Locate the cell with the specified text and output its (x, y) center coordinate. 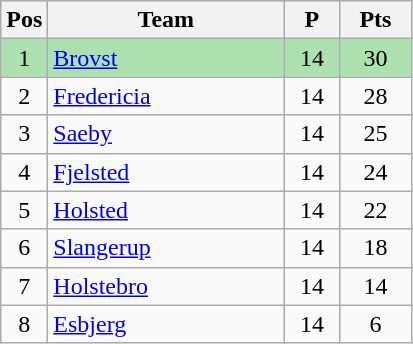
28 (376, 96)
Pts (376, 20)
18 (376, 248)
Pos (24, 20)
22 (376, 210)
Holstebro (166, 286)
P (312, 20)
8 (24, 324)
3 (24, 134)
30 (376, 58)
Slangerup (166, 248)
Fredericia (166, 96)
Holsted (166, 210)
1 (24, 58)
25 (376, 134)
2 (24, 96)
5 (24, 210)
Team (166, 20)
Saeby (166, 134)
Fjelsted (166, 172)
7 (24, 286)
Esbjerg (166, 324)
4 (24, 172)
Brovst (166, 58)
24 (376, 172)
